Output the [X, Y] coordinate of the center of the cell containing the given text.  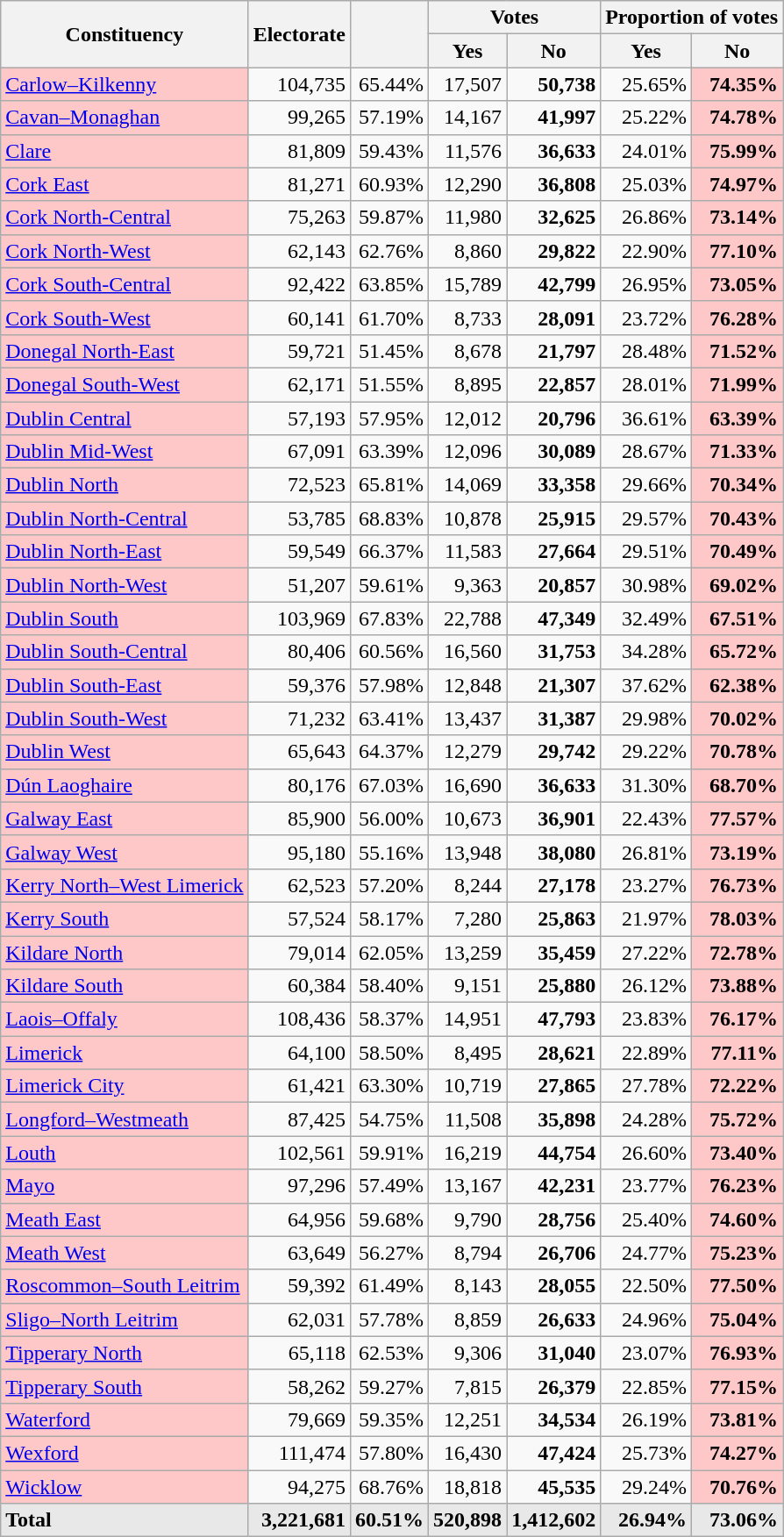
30,089 [554, 452]
63.41% [389, 718]
Cork South-Central [125, 284]
34,534 [554, 1419]
8,860 [468, 251]
9,151 [468, 986]
63,649 [299, 1253]
75.04% [738, 1319]
74.97% [738, 184]
66.37% [389, 552]
11,576 [468, 151]
28,055 [554, 1286]
62.38% [738, 685]
12,012 [468, 418]
51,207 [299, 585]
Votes [515, 18]
27,865 [554, 1086]
57.80% [389, 1453]
26.86% [646, 218]
11,980 [468, 218]
25.73% [646, 1453]
59,549 [299, 552]
80,176 [299, 785]
25.03% [646, 184]
27.22% [646, 952]
59.35% [389, 1419]
12,251 [468, 1419]
71.33% [738, 452]
58.40% [389, 986]
57.49% [389, 1186]
44,754 [554, 1153]
65.44% [389, 84]
64,100 [299, 1053]
24.77% [646, 1253]
75,263 [299, 218]
31,040 [554, 1353]
16,690 [468, 785]
18,818 [468, 1487]
57.95% [389, 418]
75.99% [738, 151]
50,738 [554, 84]
32.49% [646, 618]
11,508 [468, 1119]
Meath East [125, 1219]
31,753 [554, 652]
Louth [125, 1153]
85,900 [299, 819]
75.72% [738, 1119]
62.76% [389, 251]
22.90% [646, 251]
8,495 [468, 1053]
71.99% [738, 384]
73.05% [738, 284]
10,878 [468, 518]
24.96% [646, 1319]
Dublin Central [125, 418]
22.89% [646, 1053]
97,296 [299, 1186]
21,307 [554, 685]
22.43% [646, 819]
73.06% [738, 1520]
77.11% [738, 1053]
14,167 [468, 118]
23.77% [646, 1186]
59.61% [389, 585]
8,143 [468, 1286]
10,719 [468, 1086]
60.51% [389, 1520]
61.49% [389, 1286]
77.15% [738, 1386]
30.98% [646, 585]
87,425 [299, 1119]
68.76% [389, 1487]
23.27% [646, 885]
Dublin North [125, 485]
57.20% [389, 885]
Dublin North-Central [125, 518]
25,915 [554, 518]
76.17% [738, 1019]
Longford–Westmeath [125, 1119]
26.94% [646, 1520]
60.56% [389, 652]
31,387 [554, 718]
Meath West [125, 1253]
59,392 [299, 1286]
Kildare South [125, 986]
60.93% [389, 184]
76.28% [738, 318]
62,031 [299, 1319]
70.76% [738, 1487]
Tipperary North [125, 1353]
69.02% [738, 585]
28,756 [554, 1219]
Cork North-Central [125, 218]
22,788 [468, 618]
26,633 [554, 1319]
Proportion of votes [692, 18]
28,621 [554, 1053]
Tipperary South [125, 1386]
33,358 [554, 485]
58.17% [389, 919]
Electorate [299, 34]
70.02% [738, 718]
108,436 [299, 1019]
25,880 [554, 986]
67,091 [299, 452]
20,857 [554, 585]
26.60% [646, 1153]
62.53% [389, 1353]
9,306 [468, 1353]
60,141 [299, 318]
59.91% [389, 1153]
35,459 [554, 952]
Dublin South-West [125, 718]
26.95% [646, 284]
58.50% [389, 1053]
Kerry South [125, 919]
17,507 [468, 84]
59.43% [389, 151]
45,535 [554, 1487]
79,014 [299, 952]
64,956 [299, 1219]
103,969 [299, 618]
36.61% [646, 418]
22,857 [554, 384]
Roscommon–South Leitrim [125, 1286]
77.57% [738, 819]
54.75% [389, 1119]
47,424 [554, 1453]
27,664 [554, 552]
20,796 [554, 418]
21,797 [554, 351]
51.45% [389, 351]
Carlow–Kilkenny [125, 84]
Dublin South-Central [125, 652]
13,948 [468, 852]
Dublin Mid-West [125, 452]
81,809 [299, 151]
36,901 [554, 819]
29.66% [646, 485]
71,232 [299, 718]
9,790 [468, 1219]
Donegal South-West [125, 384]
12,096 [468, 452]
57,524 [299, 919]
42,231 [554, 1186]
Cork North-West [125, 251]
73.81% [738, 1419]
Dublin South-East [125, 685]
61,421 [299, 1086]
Constituency [125, 34]
12,279 [468, 752]
28.48% [646, 351]
76.23% [738, 1186]
520,898 [468, 1520]
26.12% [646, 986]
62,171 [299, 384]
16,560 [468, 652]
62,523 [299, 885]
25.22% [646, 118]
99,265 [299, 118]
73.88% [738, 986]
77.10% [738, 251]
Total [125, 1520]
74.35% [738, 84]
26,379 [554, 1386]
12,290 [468, 184]
72.78% [738, 952]
22.50% [646, 1286]
13,167 [468, 1186]
23.72% [646, 318]
56.00% [389, 819]
12,848 [468, 685]
57,193 [299, 418]
16,219 [468, 1153]
68.70% [738, 785]
Cork East [125, 184]
34.28% [646, 652]
62.05% [389, 952]
63.30% [389, 1086]
29,742 [554, 752]
61.70% [389, 318]
9,363 [468, 585]
65.72% [738, 652]
15,789 [468, 284]
76.93% [738, 1353]
13,437 [468, 718]
56.27% [389, 1253]
92,422 [299, 284]
Galway East [125, 819]
59,376 [299, 685]
111,474 [299, 1453]
81,271 [299, 184]
29,822 [554, 251]
Dublin West [125, 752]
75.23% [738, 1253]
59.68% [389, 1219]
73.19% [738, 852]
67.03% [389, 785]
Cavan–Monaghan [125, 118]
47,349 [554, 618]
7,815 [468, 1386]
26.19% [646, 1419]
64.37% [389, 752]
42,799 [554, 284]
22.85% [646, 1386]
55.16% [389, 852]
94,275 [299, 1487]
79,669 [299, 1419]
1,412,602 [554, 1520]
Sligo–North Leitrim [125, 1319]
27,178 [554, 885]
35,898 [554, 1119]
53,785 [299, 518]
72.22% [738, 1086]
8,733 [468, 318]
58,262 [299, 1386]
Dublin North-East [125, 552]
10,673 [468, 819]
70.78% [738, 752]
78.03% [738, 919]
29.98% [646, 718]
26.81% [646, 852]
47,793 [554, 1019]
25.40% [646, 1219]
8,244 [468, 885]
67.83% [389, 618]
77.50% [738, 1286]
14,069 [468, 485]
59.27% [389, 1386]
Galway West [125, 852]
29.24% [646, 1487]
68.83% [389, 518]
29.51% [646, 552]
57.19% [389, 118]
73.40% [738, 1153]
27.78% [646, 1086]
Limerick [125, 1053]
8,859 [468, 1319]
Kildare North [125, 952]
21.97% [646, 919]
13,259 [468, 952]
29.57% [646, 518]
51.55% [389, 384]
24.28% [646, 1119]
58.37% [389, 1019]
70.34% [738, 485]
102,561 [299, 1153]
37.62% [646, 685]
65.81% [389, 485]
57.98% [389, 685]
11,583 [468, 552]
95,180 [299, 852]
8,678 [468, 351]
74.78% [738, 118]
32,625 [554, 218]
25,863 [554, 919]
65,118 [299, 1353]
41,997 [554, 118]
Wexford [125, 1453]
76.73% [738, 885]
70.43% [738, 518]
29.22% [646, 752]
73.14% [738, 218]
57.78% [389, 1319]
7,280 [468, 919]
Clare [125, 151]
59,721 [299, 351]
36,808 [554, 184]
59.87% [389, 218]
74.27% [738, 1453]
Dublin South [125, 618]
16,430 [468, 1453]
74.60% [738, 1219]
Cork South-West [125, 318]
Kerry North–West Limerick [125, 885]
Mayo [125, 1186]
72,523 [299, 485]
26,706 [554, 1253]
23.07% [646, 1353]
31.30% [646, 785]
Donegal North-East [125, 351]
60,384 [299, 986]
Wicklow [125, 1487]
65,643 [299, 752]
14,951 [468, 1019]
24.01% [646, 151]
8,794 [468, 1253]
80,406 [299, 652]
28.67% [646, 452]
23.83% [646, 1019]
67.51% [738, 618]
Waterford [125, 1419]
Dublin North-West [125, 585]
28.01% [646, 384]
3,221,681 [299, 1520]
8,895 [468, 384]
71.52% [738, 351]
104,735 [299, 84]
70.49% [738, 552]
38,080 [554, 852]
Limerick City [125, 1086]
28,091 [554, 318]
63.85% [389, 284]
Laois–Offaly [125, 1019]
Dún Laoghaire [125, 785]
62,143 [299, 251]
25.65% [646, 84]
